Locate the cell with the specified text and output its [X, Y] center coordinate. 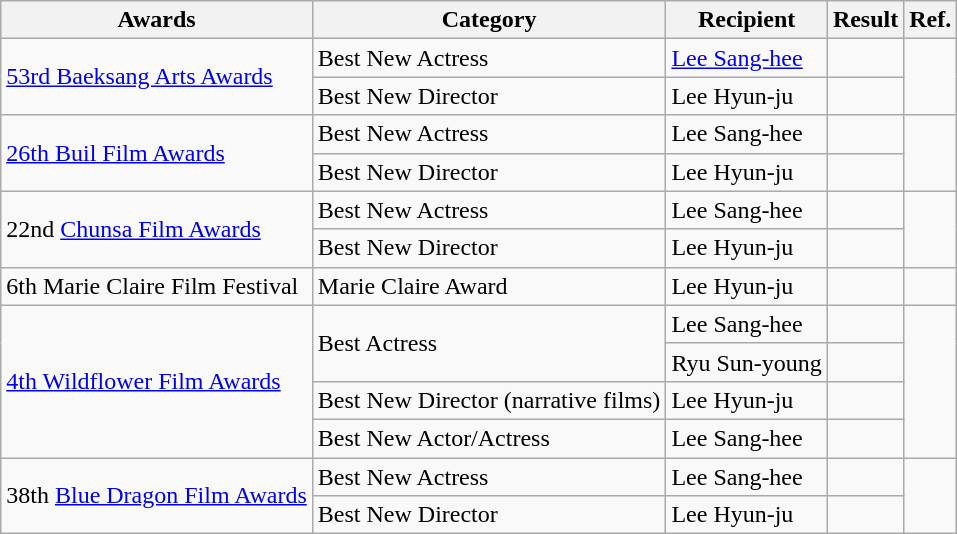
Best Actress [489, 343]
Ref. [930, 20]
6th Marie Claire Film Festival [157, 286]
26th Buil Film Awards [157, 153]
Ryu Sun-young [746, 362]
38th Blue Dragon Film Awards [157, 496]
Marie Claire Award [489, 286]
Result [865, 20]
Best New Actor/Actress [489, 438]
4th Wildflower Film Awards [157, 381]
Category [489, 20]
22nd Chunsa Film Awards [157, 229]
Awards [157, 20]
53rd Baeksang Arts Awards [157, 77]
Best New Director (narrative films) [489, 400]
Recipient [746, 20]
